Capture the cell that displays the provided text and extract its (X, Y) central coordinate. 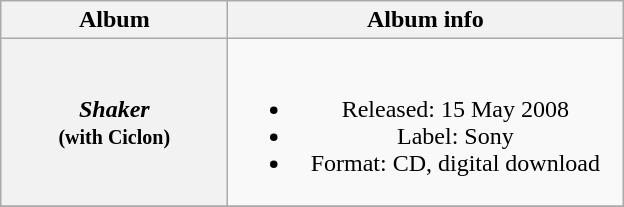
Released: 15 May 2008Label: SonyFormat: CD, digital download (426, 122)
Album (114, 20)
Album info (426, 20)
Shaker(with Ciclon) (114, 122)
